Pinpoint the cell where the given text exists, returning its (x, y) midpoint coordinate. 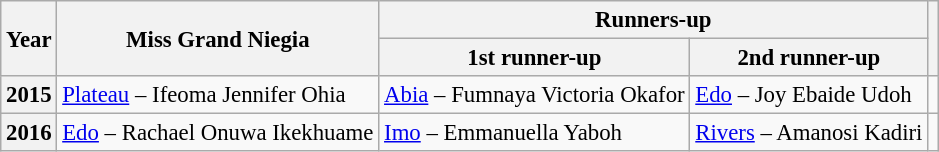
1st runner-up (534, 58)
Miss Grand Niegia (218, 38)
Rivers – Amanosi Kadiri (809, 133)
Abia – Fumnaya Victoria Okafor (534, 95)
2016 (29, 133)
2nd runner-up (809, 58)
Runners-up (654, 20)
2015 (29, 95)
Year (29, 38)
Imo – Emmanuella Yaboh (534, 133)
Edo – Joy Ebaide Udoh (809, 95)
Plateau – Ifeoma Jennifer Ohia (218, 95)
Edo – Rachael Onuwa Ikekhuame (218, 133)
